Provide the [x, y] coordinate of the cell's center where the given text is located.  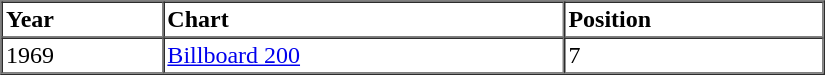
Year [82, 20]
Chart [364, 20]
Position [694, 20]
7 [694, 56]
Billboard 200 [364, 56]
1969 [82, 56]
